Extract the [x, y] coordinate from the center of the cell holding the provided text.  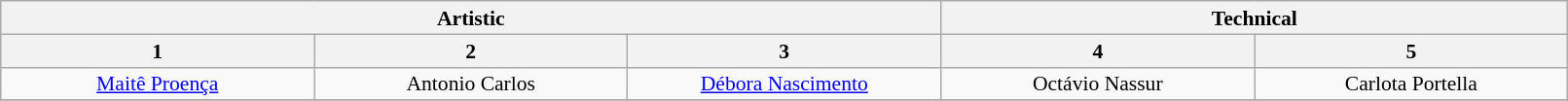
1 [158, 50]
Octávio Nassur [1098, 84]
Carlota Portella [1411, 84]
4 [1098, 50]
5 [1411, 50]
Débora Nascimento [784, 84]
Antonio Carlos [471, 84]
Artistic [471, 17]
Technical [1255, 17]
3 [784, 50]
2 [471, 50]
Maitê Proença [158, 84]
